Capture the cell that displays the provided text and extract its [X, Y] central coordinate. 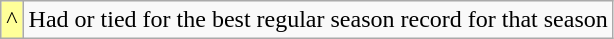
Had or tied for the best regular season record for that season [318, 20]
^ [12, 20]
